Capture the cell that displays the provided text and extract its [X, Y] central coordinate. 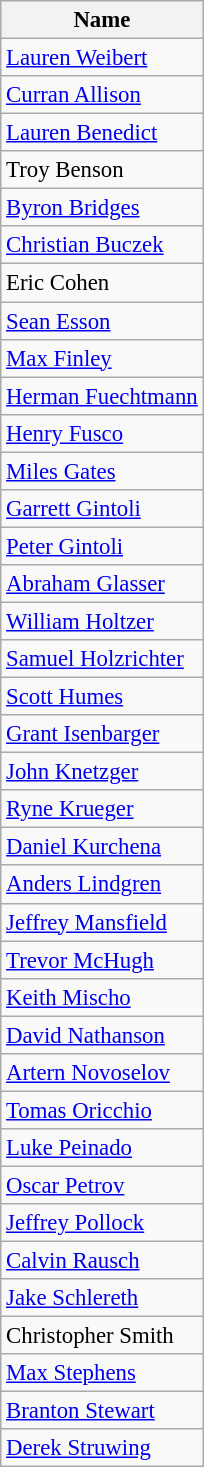
Garrett Gintoli [102, 509]
Lauren Benedict [102, 133]
William Holtzer [102, 621]
Henry Fusco [102, 433]
Oscar Petrov [102, 1185]
Samuel Holzrichter [102, 659]
John Knetzger [102, 772]
Jeffrey Mansfield [102, 922]
Daniel Kurchena [102, 847]
Ryne Krueger [102, 809]
Herman Fuechtmann [102, 396]
Sean Esson [102, 321]
Eric Cohen [102, 283]
David Nathanson [102, 1035]
Name [102, 20]
Abraham Glasser [102, 584]
Grant Isenbarger [102, 734]
Jeffrey Pollock [102, 1223]
Jake Schlereth [102, 1298]
Byron Bridges [102, 208]
Max Finley [102, 358]
Branton Stewart [102, 1411]
Lauren Weibert [102, 58]
Anders Lindgren [102, 885]
Peter Gintoli [102, 546]
Troy Benson [102, 170]
Tomas Oricchio [102, 1110]
Calvin Rausch [102, 1261]
Miles Gates [102, 471]
Keith Mischo [102, 997]
Trevor McHugh [102, 960]
Luke Peinado [102, 1148]
Artern Novoselov [102, 1073]
Max Stephens [102, 1373]
Christopher Smith [102, 1336]
Christian Buczek [102, 245]
Curran Allison [102, 95]
Scott Humes [102, 697]
